Identify which cell holds the provided text, then report its (X, Y) central coordinate. 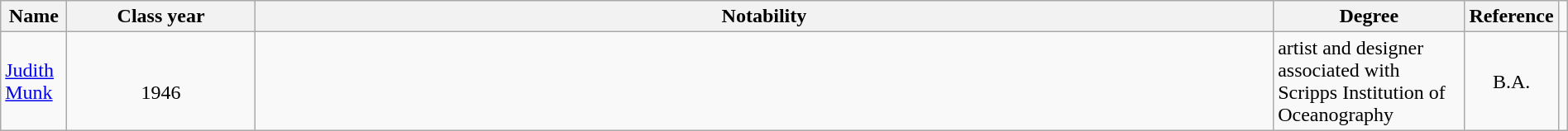
Notability (764, 16)
Judith Munk (34, 81)
Degree (1370, 16)
Class year (160, 16)
1946 (160, 81)
Name (34, 16)
B.A. (1512, 81)
Reference (1512, 16)
artist and designer associated with Scripps Institution of Oceanography (1370, 81)
